Pinpoint the cell where the given text exists, returning its (x, y) midpoint coordinate. 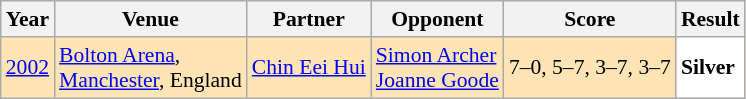
Chin Eei Hui (309, 68)
Venue (150, 19)
Silver (710, 68)
Result (710, 19)
Year (28, 19)
7–0, 5–7, 3–7, 3–7 (590, 68)
Simon Archer Joanne Goode (438, 68)
Bolton Arena,Manchester, England (150, 68)
2002 (28, 68)
Opponent (438, 19)
Partner (309, 19)
Score (590, 19)
